Scan for the cell matching the given text and deliver its (x, y) coordinate at center. 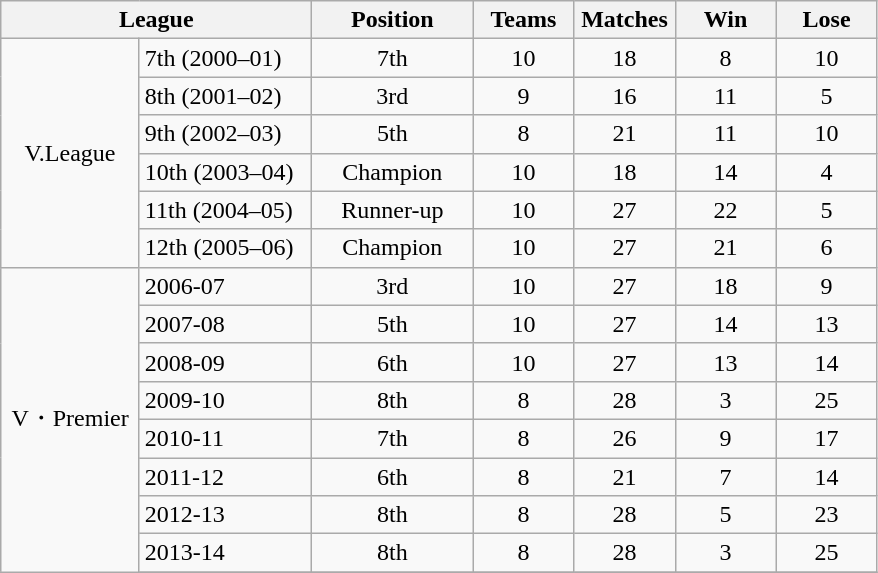
Teams (524, 20)
2009-10 (225, 400)
Win (726, 20)
2008-09 (225, 362)
2012-13 (225, 515)
17 (826, 438)
Runner-up (392, 210)
2006-07 (225, 286)
4 (826, 172)
16 (624, 96)
22 (726, 210)
2013-14 (225, 553)
23 (826, 515)
2011-12 (225, 477)
V.League (70, 153)
26 (624, 438)
7th (2000–01) (225, 58)
10th (2003–04) (225, 172)
Position (392, 20)
12th (2005–06) (225, 248)
8th (2001–02) (225, 96)
9th (2002–03) (225, 134)
Lose (826, 20)
Matches (624, 20)
7 (726, 477)
2010-11 (225, 438)
2007-08 (225, 324)
11th (2004–05) (225, 210)
League (156, 20)
V・Premier (70, 419)
6 (826, 248)
